Return (x, y) of the center of cell containing provided text 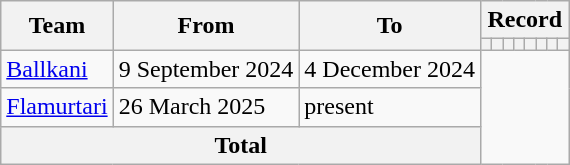
From (206, 26)
Total (241, 145)
Team (57, 26)
26 March 2025 (206, 107)
present (390, 107)
Record (524, 20)
To (390, 26)
Flamurtari (57, 107)
9 September 2024 (206, 69)
Ballkani (57, 69)
4 December 2024 (390, 69)
